From the cell containing the given text, extract its center point as [x, y] coordinate. 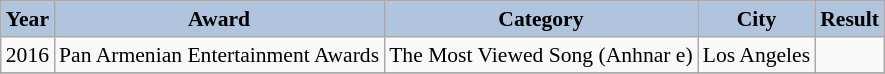
Award [219, 19]
Category [541, 19]
Pan Armenian Entertainment Awards [219, 55]
The Most Viewed Song (Anhnar e) [541, 55]
Year [28, 19]
Los Angeles [756, 55]
2016 [28, 55]
Result [850, 19]
City [756, 19]
